Return the (x, y) coordinate for the center point of the cell that contains the specified text.  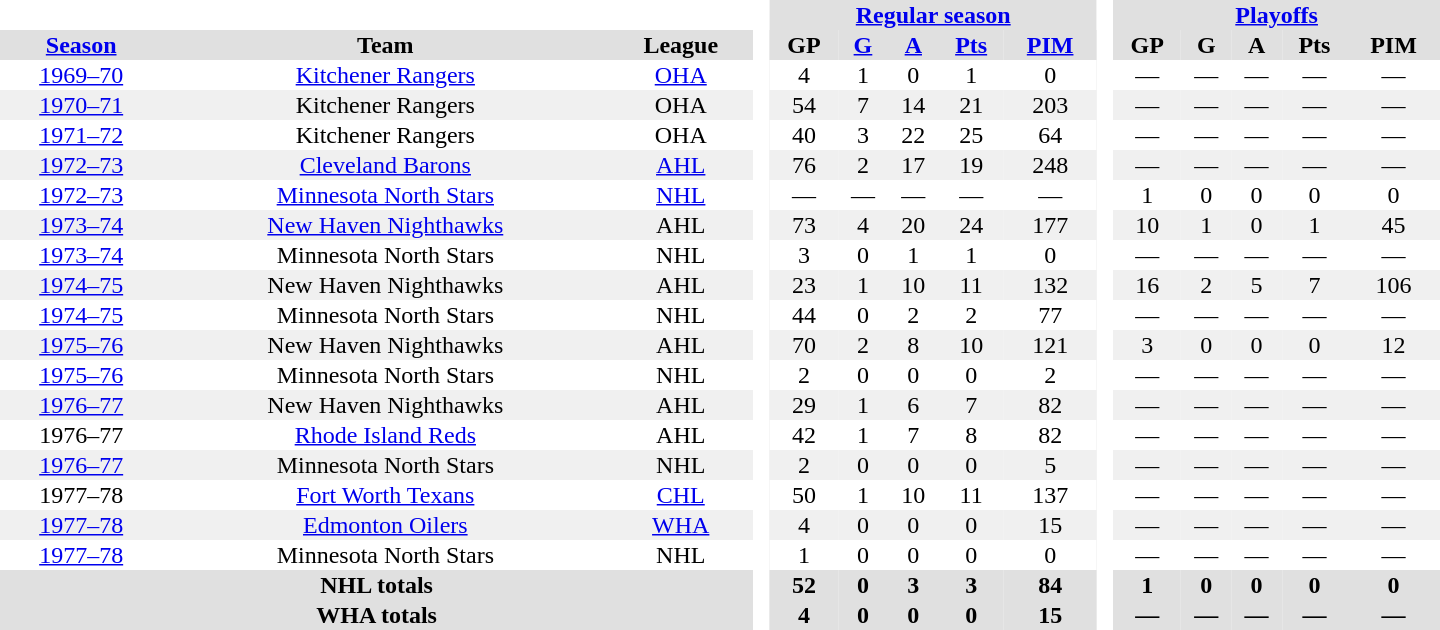
Rhode Island Reds (385, 435)
1969–70 (81, 75)
45 (1394, 225)
40 (804, 135)
19 (972, 165)
14 (913, 105)
42 (804, 435)
16 (1147, 285)
23 (804, 285)
73 (804, 225)
70 (804, 345)
20 (913, 225)
League (680, 45)
CHL (680, 495)
24 (972, 225)
76 (804, 165)
1971–72 (81, 135)
Cleveland Barons (385, 165)
54 (804, 105)
137 (1050, 495)
52 (804, 585)
Edmonton Oilers (385, 525)
177 (1050, 225)
77 (1050, 315)
Playoffs (1276, 15)
64 (1050, 135)
25 (972, 135)
29 (804, 405)
22 (913, 135)
203 (1050, 105)
121 (1050, 345)
Fort Worth Texans (385, 495)
Regular season (933, 15)
84 (1050, 585)
50 (804, 495)
132 (1050, 285)
17 (913, 165)
21 (972, 105)
6 (913, 405)
12 (1394, 345)
WHA (680, 525)
WHA totals (376, 615)
Team (385, 45)
248 (1050, 165)
NHL totals (376, 585)
44 (804, 315)
106 (1394, 285)
1970–71 (81, 105)
Season (81, 45)
